Detect which cell encompasses the target text, then output its (x, y) center coordinate. 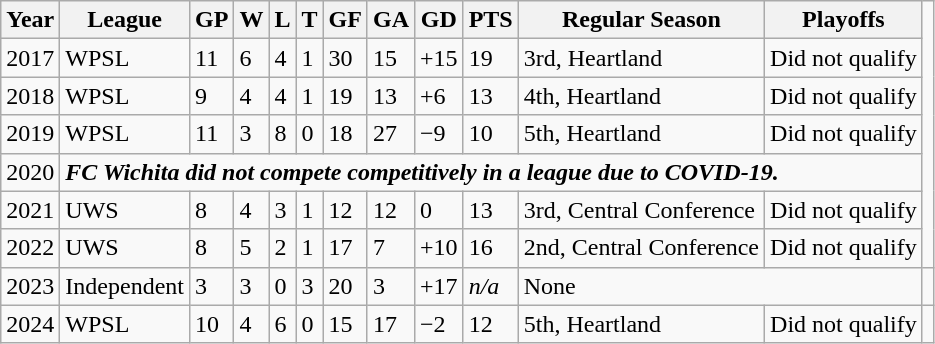
2 (282, 248)
5 (252, 248)
3rd, Central Conference (641, 210)
4th, Heartland (641, 96)
2024 (30, 324)
PTS (490, 20)
2nd, Central Conference (641, 248)
2017 (30, 58)
7 (390, 248)
GA (390, 20)
18 (345, 134)
+17 (440, 286)
GD (440, 20)
League (125, 20)
−9 (440, 134)
2019 (30, 134)
9 (211, 96)
None (720, 286)
+15 (440, 58)
−2 (440, 324)
2020 (30, 172)
27 (390, 134)
T (310, 20)
+6 (440, 96)
16 (490, 248)
L (282, 20)
3rd, Heartland (641, 58)
GF (345, 20)
Playoffs (844, 20)
FC Wichita did not compete competitively in a league due to COVID-19. (491, 172)
20 (345, 286)
30 (345, 58)
2018 (30, 96)
Year (30, 20)
Regular Season (641, 20)
Independent (125, 286)
n/a (490, 286)
2023 (30, 286)
GP (211, 20)
2022 (30, 248)
+10 (440, 248)
2021 (30, 210)
W (252, 20)
